Return the [X, Y] coordinate for the center point of the cell that contains the specified text.  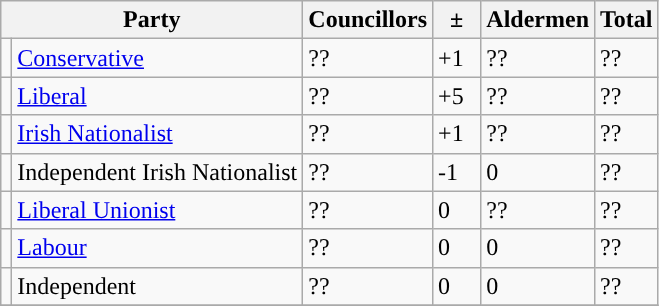
± [457, 20]
Irish Nationalist [158, 134]
Total [627, 20]
Liberal [158, 96]
Liberal Unionist [158, 210]
Labour [158, 248]
Party [152, 20]
Conservative [158, 58]
-1 [457, 172]
Independent [158, 286]
+5 [457, 96]
Councillors [368, 20]
Aldermen [538, 20]
Independent Irish Nationalist [158, 172]
